From the cell containing the given text, extract its center point as (X, Y) coordinate. 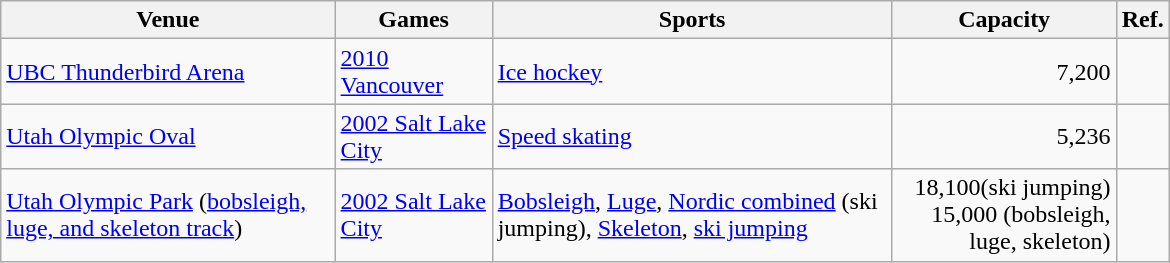
Capacity (1004, 20)
Speed skating (692, 136)
Utah Olympic Park (bobsleigh, luge, and skeleton track) (168, 215)
Sports (692, 20)
Ref. (1142, 20)
2010 Vancouver (414, 72)
Games (414, 20)
Ice hockey (692, 72)
5,236 (1004, 136)
7,200 (1004, 72)
18,100(ski jumping)15,000 (bobsleigh, luge, skeleton) (1004, 215)
Bobsleigh, Luge, Nordic combined (ski jumping), Skeleton, ski jumping (692, 215)
Venue (168, 20)
UBC Thunderbird Arena (168, 72)
Utah Olympic Oval (168, 136)
